Return [x, y] of the center of cell containing provided text 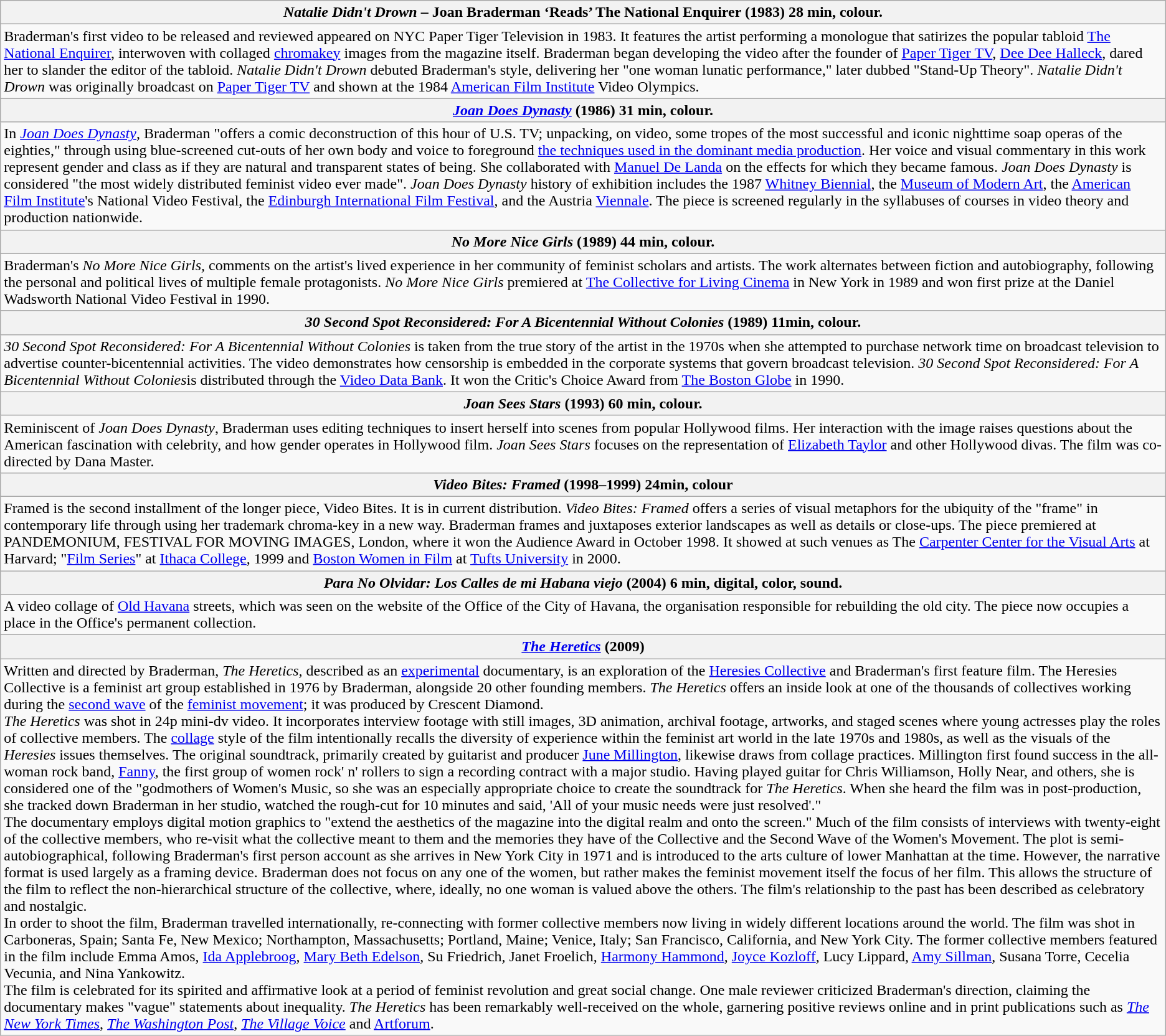
Joan Does Dynasty (1986) 31 min, colour. [583, 110]
No More Nice Girls (1989) 44 min, colour. [583, 242]
Natalie Didn't Drown – Joan Braderman ‘Reads’ The National Enquirer (1983) 28 min, colour. [583, 12]
30 Second Spot Reconsidered: For A Bicentennial Without Colonies (1989) 11min, colour. [583, 323]
Para No Olvidar: Los Calles de mi Habana viejo (2004) 6 min, digital, color, sound. [583, 582]
The Heretics (2009) [583, 647]
Video Bites: Framed (1998–1999) 24min, colour [583, 484]
Joan Sees Stars (1993) 60 min, colour. [583, 403]
